Identify which cell holds the provided text, then report its [X, Y] central coordinate. 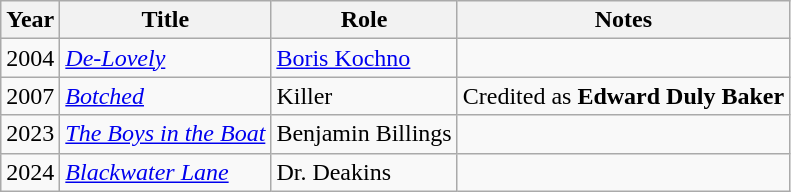
Credited as Edward Duly Baker [623, 96]
Blackwater Lane [166, 172]
Benjamin Billings [364, 134]
Title [166, 20]
The Boys in the Boat [166, 134]
Botched [166, 96]
De-Lovely [166, 58]
2024 [30, 172]
2004 [30, 58]
2007 [30, 96]
Role [364, 20]
Notes [623, 20]
Year [30, 20]
Boris Kochno [364, 58]
Killer [364, 96]
Dr. Deakins [364, 172]
2023 [30, 134]
